Capture the cell that displays the provided text and extract its (X, Y) central coordinate. 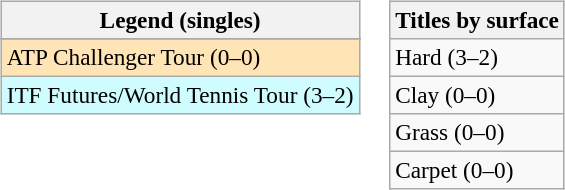
Legend (singles) (180, 20)
Hard (3–2) (478, 57)
Carpet (0–0) (478, 171)
Titles by surface (478, 20)
ITF Futures/World Tennis Tour (3–2) (180, 95)
ATP Challenger Tour (0–0) (180, 57)
Clay (0–0) (478, 95)
Grass (0–0) (478, 133)
